Identify which cell holds the provided text, then report its [X, Y] central coordinate. 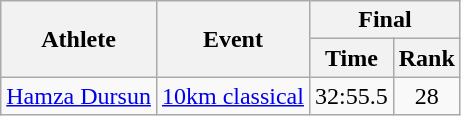
Hamza Dursun [79, 96]
28 [426, 96]
Final [384, 20]
Rank [426, 58]
Athlete [79, 39]
32:55.5 [351, 96]
Event [232, 39]
Time [351, 58]
10km classical [232, 96]
